Return [X, Y] of the center of cell containing provided text 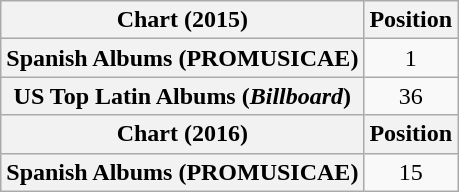
15 [411, 172]
1 [411, 58]
Chart (2015) [182, 20]
US Top Latin Albums (Billboard) [182, 96]
36 [411, 96]
Chart (2016) [182, 134]
